Provide the [X, Y] coordinate of the cell's center where the given text is located.  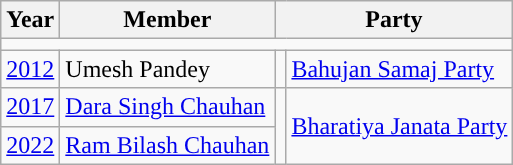
Party [394, 20]
Bahujan Samaj Party [400, 69]
2017 [30, 107]
2022 [30, 145]
Bharatiya Janata Party [400, 126]
Umesh Pandey [168, 69]
Ram Bilash Chauhan [168, 145]
Dara Singh Chauhan [168, 107]
Member [168, 20]
2012 [30, 69]
Year [30, 20]
